Find where the given text appears and provide that cell's center as [x, y] coordinate. 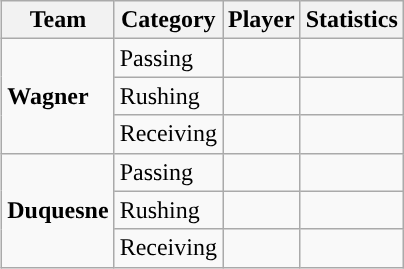
Duquesne [58, 210]
Wagner [58, 96]
Player [261, 20]
Team [58, 20]
Statistics [352, 20]
Category [168, 20]
